Identify which cell holds the provided text, then report its (X, Y) central coordinate. 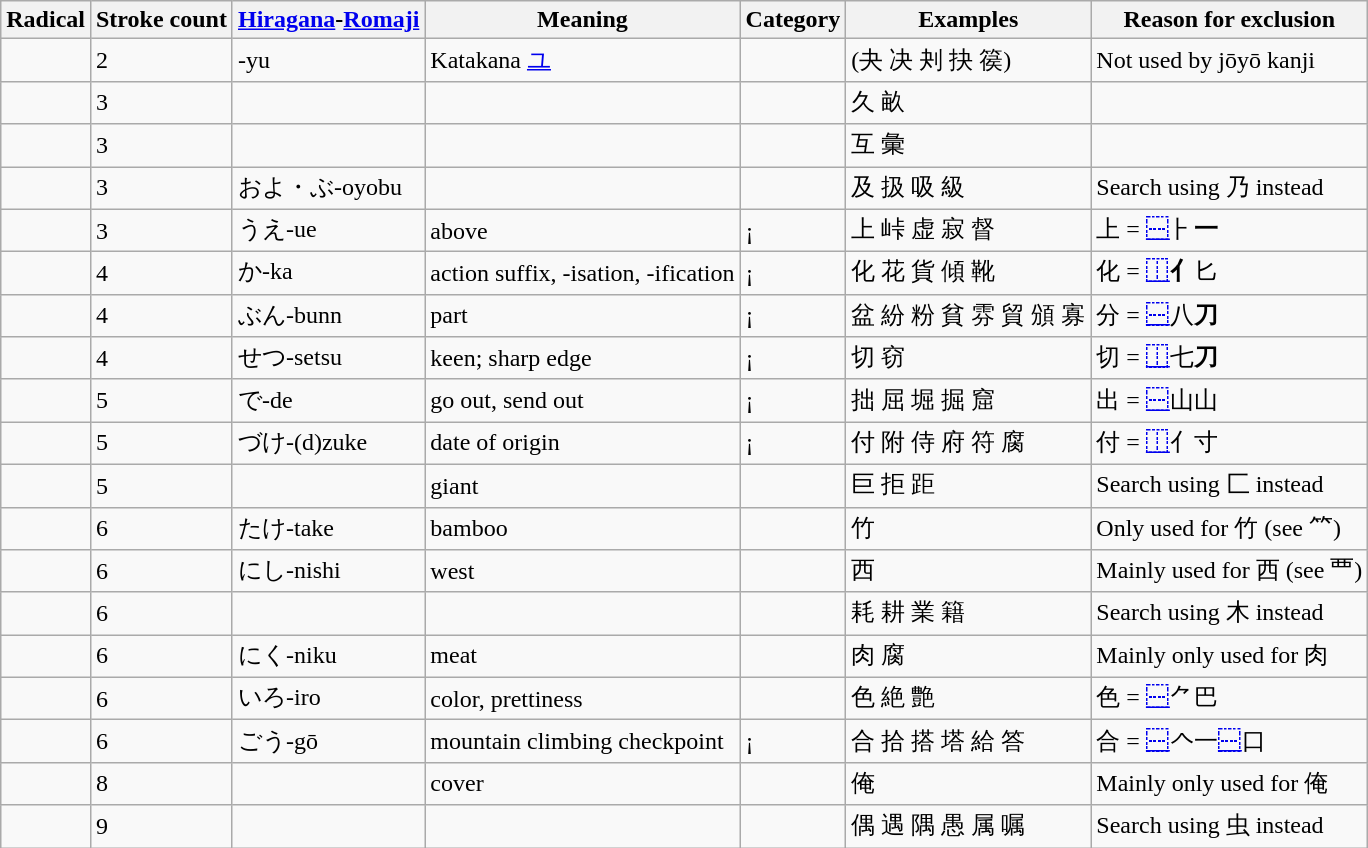
付 = ⿰亻寸 (1230, 444)
ごう-gō (328, 742)
付 附 侍 府 符 腐 (968, 444)
9 (161, 826)
分 = ⿱八刀 (1230, 316)
(夬 决 刔 抉 篌) (968, 60)
切 = ⿰七刀 (1230, 358)
Not used by jōyō kanji (1230, 60)
Search using 乃 instead (1230, 188)
Hiragana-Romaji (328, 20)
mountain climbing checkpoint (582, 742)
か-ka (328, 274)
出 = ⿱山山 (1230, 400)
action suffix, -isation, -ification (582, 274)
date of origin (582, 444)
Mainly only used for 俺 (1230, 784)
化 花 貨 傾 靴 (968, 274)
うえ-ue (328, 230)
上 = ⿱⺊一 (1230, 230)
上 峠 虚 寂 督 (968, 230)
にし-nishi (328, 572)
肉 腐 (968, 656)
合 拾 搭 塔 給 答 (968, 742)
耗 耕 業 籍 (968, 614)
Search using 木 instead (1230, 614)
にく-niku (328, 656)
Examples (968, 20)
part (582, 316)
竹 (968, 528)
go out, send out (582, 400)
で-de (328, 400)
いろ-iro (328, 698)
化 = ⿰亻匕 (1230, 274)
色 絶 艶 (968, 698)
west (582, 572)
色 = ⿱⺈巴 (1230, 698)
giant (582, 486)
ぶん-bunn (328, 316)
Search using 虫 instead (1230, 826)
拙 屈 堀 掘 窟 (968, 400)
巨 拒 距 (968, 486)
color, prettiness (582, 698)
bamboo (582, 528)
Radical (46, 20)
づけ-(d)zuke (328, 444)
above (582, 230)
Only used for 竹 (see ⺮) (1230, 528)
切 窃 (968, 358)
互 彙 (968, 146)
偶 遇 隅 愚 属 嘱 (968, 826)
たけ-take (328, 528)
8 (161, 784)
keen; sharp edge (582, 358)
Stroke count (161, 20)
cover (582, 784)
合 = ⿱𠆢一⿱口 (1230, 742)
Mainly used for 西 (see 覀) (1230, 572)
meat (582, 656)
-yu (328, 60)
Mainly only used for 肉 (1230, 656)
2 (161, 60)
Reason for exclusion (1230, 20)
Meaning (582, 20)
Search using 匚 instead (1230, 486)
西 (968, 572)
及 扱 吸 級 (968, 188)
盆 紛 粉 貧 雰 貿 頒 寡 (968, 316)
俺 (968, 784)
Katakana ユ (582, 60)
せつ-setsu (328, 358)
久 畝 (968, 102)
Category (793, 20)
およ・ぶ-oyobu (328, 188)
